Detect which cell encompasses the target text, then output its (x, y) center coordinate. 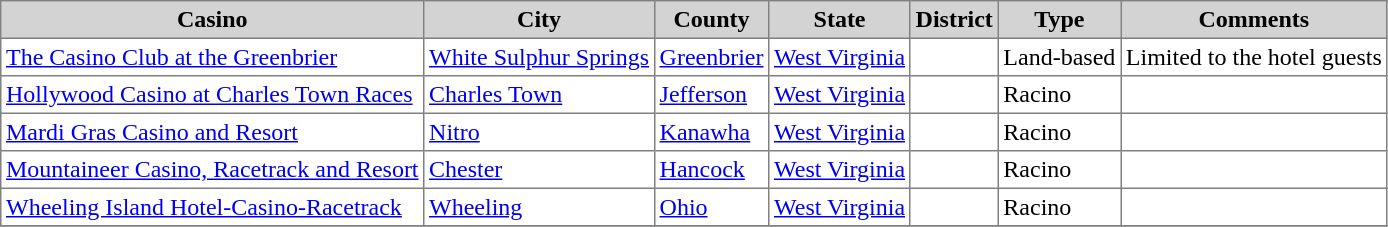
Casino (212, 20)
City (540, 20)
White Sulphur Springs (540, 57)
Mardi Gras Casino and Resort (212, 132)
Wheeling (540, 207)
County (711, 20)
Hancock (711, 170)
Jefferson (711, 95)
Charles Town (540, 95)
Wheeling Island Hotel-Casino-Racetrack (212, 207)
Type (1059, 20)
Land-based (1059, 57)
Hollywood Casino at Charles Town Races (212, 95)
Mountaineer Casino, Racetrack and Resort (212, 170)
Kanawha (711, 132)
State (840, 20)
Greenbrier (711, 57)
Limited to the hotel guests (1254, 57)
Comments (1254, 20)
The Casino Club at the Greenbrier (212, 57)
District (954, 20)
Chester (540, 170)
Ohio (711, 207)
Nitro (540, 132)
